Extract the [X, Y] coordinate from the center of the cell holding the provided text.  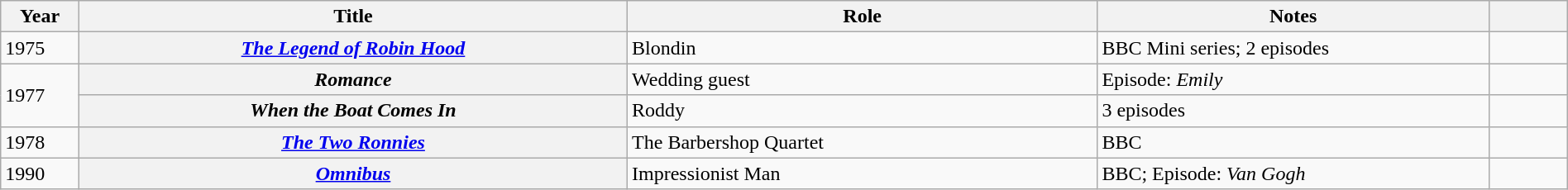
Roddy [863, 111]
3 episodes [1293, 111]
The Barbershop Quartet [863, 142]
1990 [40, 173]
The Two Ronnies [352, 142]
1975 [40, 48]
Episode: Emily [1293, 79]
1978 [40, 142]
BBC Mini series; 2 episodes [1293, 48]
Impressionist Man [863, 173]
Omnibus [352, 173]
BBC; Episode: Van Gogh [1293, 173]
Title [352, 17]
The Legend of Robin Hood [352, 48]
Wedding guest [863, 79]
Blondin [863, 48]
Romance [352, 79]
Notes [1293, 17]
Year [40, 17]
Role [863, 17]
1977 [40, 95]
BBC [1293, 142]
When the Boat Comes In [352, 111]
